Identify which cell holds the provided text, then report its [x, y] central coordinate. 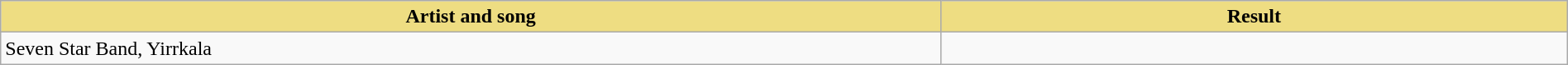
Artist and song [471, 17]
Result [1254, 17]
Seven Star Band, Yirrkala [471, 48]
